Pinpoint the cell where the given text exists, returning its (X, Y) midpoint coordinate. 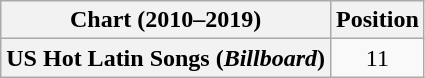
11 (378, 58)
Chart (2010–2019) (166, 20)
Position (378, 20)
US Hot Latin Songs (Billboard) (166, 58)
